Determine the (X, Y) coordinate at the center of the cell enclosing the given text.  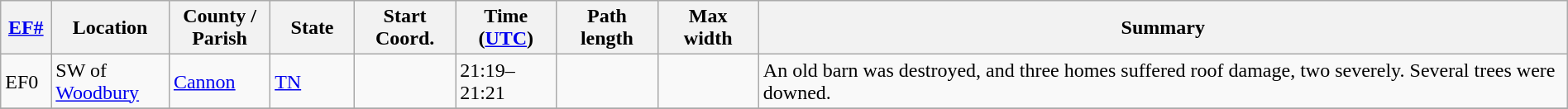
21:19–21:21 (506, 81)
TN (313, 81)
SW of Woodbury (111, 81)
State (313, 28)
Summary (1163, 28)
Max width (708, 28)
EF# (26, 28)
EF0 (26, 81)
County / Parish (219, 28)
Location (111, 28)
An old barn was destroyed, and three homes suffered roof damage, two severely. Several trees were downed. (1163, 81)
Time (UTC) (506, 28)
Path length (607, 28)
Cannon (219, 81)
Start Coord. (404, 28)
